Output the [x, y] coordinate of the center of the cell containing the given text.  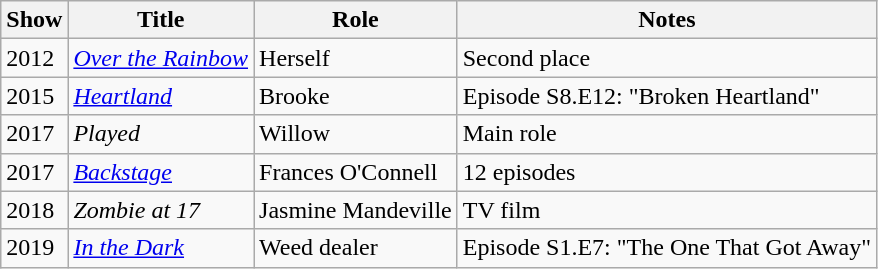
Main role [666, 134]
Jasmine Mandeville [356, 210]
Episode S8.E12: "Broken Heartland" [666, 96]
2012 [34, 58]
Second place [666, 58]
2015 [34, 96]
Brooke [356, 96]
TV film [666, 210]
Role [356, 20]
In the Dark [161, 248]
Heartland [161, 96]
Episode S1.E7: "The One That Got Away" [666, 248]
Herself [356, 58]
12 episodes [666, 172]
2019 [34, 248]
Zombie at 17 [161, 210]
Show [34, 20]
Backstage [161, 172]
Notes [666, 20]
2018 [34, 210]
Frances O'Connell [356, 172]
Over the Rainbow [161, 58]
Weed dealer [356, 248]
Played [161, 134]
Title [161, 20]
Willow [356, 134]
